Return (X, Y) of the center of cell containing provided text 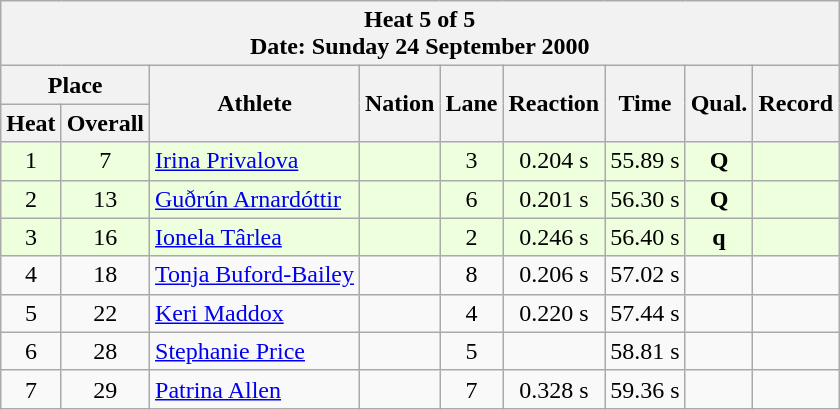
Nation (400, 104)
Patrina Allen (255, 389)
Stephanie Price (255, 351)
0.206 s (554, 275)
59.36 s (645, 389)
1 (31, 161)
57.02 s (645, 275)
Record (796, 104)
28 (105, 351)
0.220 s (554, 313)
Guðrún Arnardóttir (255, 199)
13 (105, 199)
Tonja Buford-Bailey (255, 275)
56.30 s (645, 199)
22 (105, 313)
Athlete (255, 104)
0.201 s (554, 199)
Heat (31, 123)
Keri Maddox (255, 313)
8 (472, 275)
q (719, 237)
16 (105, 237)
55.89 s (645, 161)
0.204 s (554, 161)
29 (105, 389)
Irina Privalova (255, 161)
Heat 5 of 5 Date: Sunday 24 September 2000 (420, 34)
Qual. (719, 104)
Reaction (554, 104)
56.40 s (645, 237)
Place (76, 85)
Overall (105, 123)
57.44 s (645, 313)
18 (105, 275)
Time (645, 104)
Lane (472, 104)
58.81 s (645, 351)
0.328 s (554, 389)
Ionela Târlea (255, 237)
0.246 s (554, 237)
